For the text-containing cell, return its midpoint in [X, Y] coordinate format. 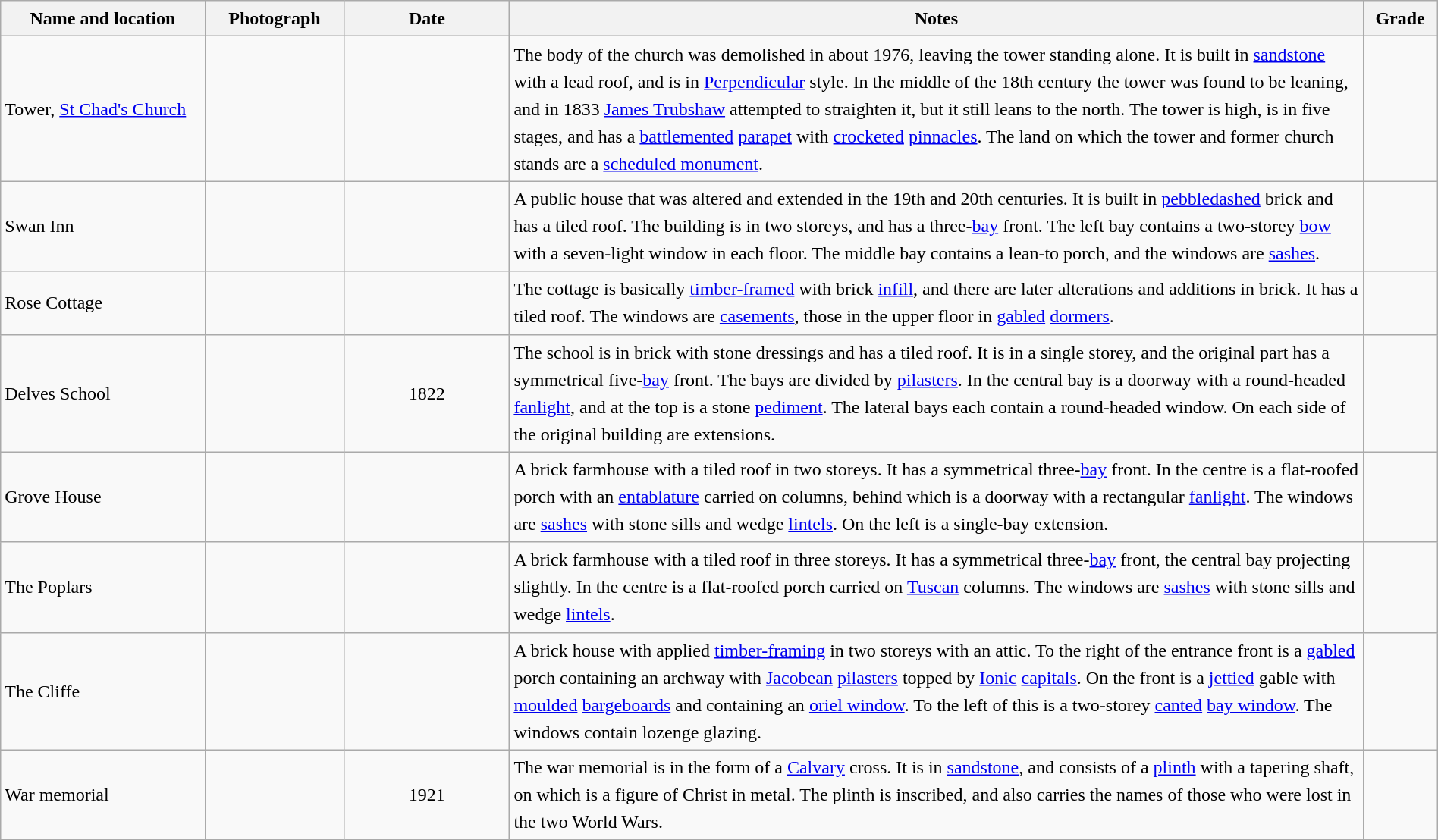
Grade [1400, 18]
Tower, St Chad's Church [103, 109]
1921 [427, 795]
1822 [427, 393]
The Cliffe [103, 691]
Name and location [103, 18]
Notes [936, 18]
Grove House [103, 497]
War memorial [103, 795]
Photograph [275, 18]
Rose Cottage [103, 303]
The Poplars [103, 587]
Date [427, 18]
Delves School [103, 393]
Swan Inn [103, 226]
